Extract the [X, Y] coordinate from the center of the cell holding the provided text.  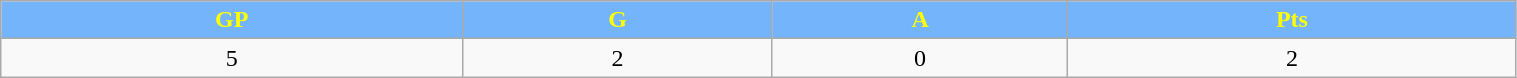
G [618, 20]
0 [920, 58]
GP [232, 20]
A [920, 20]
5 [232, 58]
Pts [1292, 20]
